Pinpoint the cell where the given text exists, returning its (x, y) midpoint coordinate. 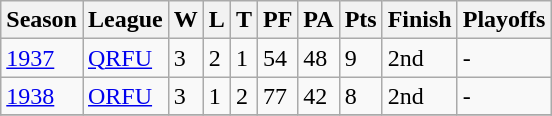
Pts (360, 20)
48 (318, 58)
42 (318, 96)
T (244, 20)
8 (360, 96)
Season (42, 20)
9 (360, 58)
Playoffs (504, 20)
1937 (42, 58)
QRFU (125, 58)
54 (277, 58)
1938 (42, 96)
PA (318, 20)
ORFU (125, 96)
L (216, 20)
League (125, 20)
W (186, 20)
77 (277, 96)
Finish (420, 20)
PF (277, 20)
